From the cell containing the given text, extract its center point as [X, Y] coordinate. 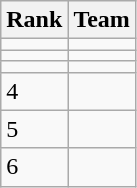
Rank [34, 20]
5 [34, 129]
6 [34, 167]
4 [34, 91]
Team [102, 20]
